Scan for the cell matching the given text and deliver its (X, Y) coordinate at center. 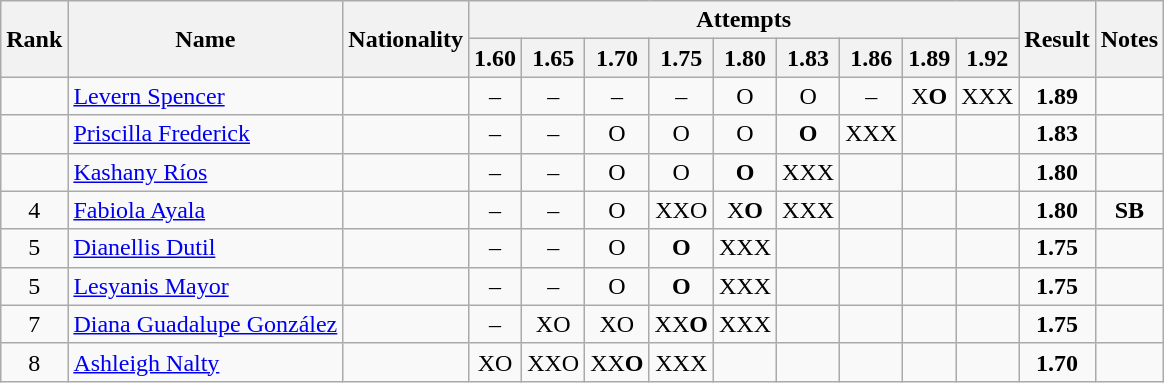
Nationality (406, 39)
Name (206, 39)
Dianellis Dutil (206, 248)
Fabiola Ayala (206, 210)
1.60 (496, 58)
Ashleigh Nalty (206, 362)
8 (34, 362)
Lesyanis Mayor (206, 286)
Notes (1129, 39)
Rank (34, 39)
1.86 (872, 58)
Result (1057, 39)
1.92 (988, 58)
4 (34, 210)
7 (34, 324)
Levern Spencer (206, 96)
1.65 (554, 58)
Diana Guadalupe González (206, 324)
Kashany Ríos (206, 172)
SB (1129, 210)
Priscilla Frederick (206, 134)
Attempts (744, 20)
